Find where the given text appears and provide that cell's center as [x, y] coordinate. 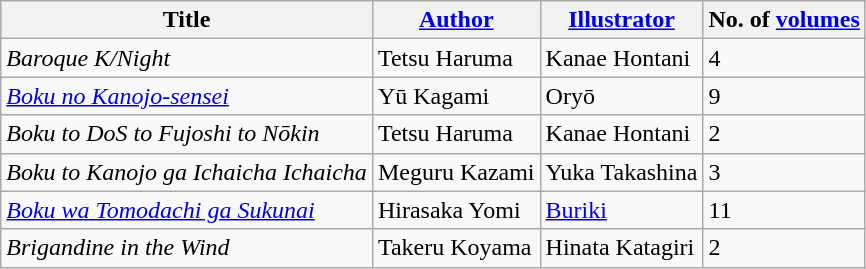
Boku to DoS to Fujoshi to Nōkin [187, 134]
3 [784, 172]
11 [784, 210]
9 [784, 96]
No. of volumes [784, 20]
Hirasaka Yomi [456, 210]
Baroque K/Night [187, 58]
Meguru Kazami [456, 172]
Boku to Kanojo ga Ichaicha Ichaicha [187, 172]
Boku no Kanojo-sensei [187, 96]
Title [187, 20]
Brigandine in the Wind [187, 248]
Oryō [622, 96]
Boku wa Tomodachi ga Sukunai [187, 210]
Yuka Takashina [622, 172]
Hinata Katagiri [622, 248]
4 [784, 58]
Yū Kagami [456, 96]
Author [456, 20]
Buriki [622, 210]
Illustrator [622, 20]
Takeru Koyama [456, 248]
